Extract the [X, Y] coordinate from the center of the cell holding the provided text.  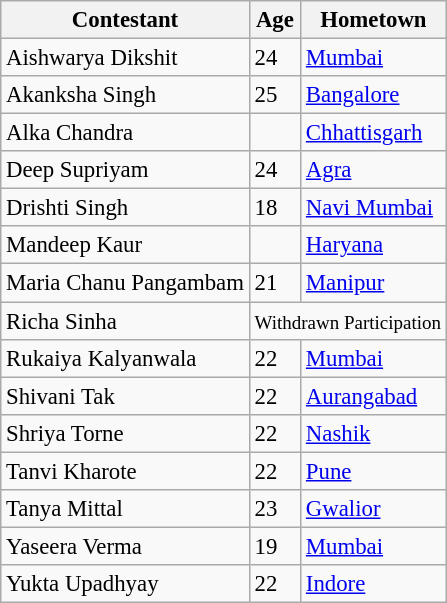
Bangalore [374, 95]
Agra [374, 170]
Indore [374, 584]
Shivani Tak [125, 396]
Mandeep Kaur [125, 245]
Nashik [374, 433]
Manipur [374, 283]
Yukta Upadhyay [125, 584]
Tanvi Kharote [125, 471]
Aurangabad [374, 396]
Haryana [374, 245]
Shriya Torne [125, 433]
19 [274, 546]
Maria Chanu Pangambam [125, 283]
23 [274, 509]
Tanya Mittal [125, 509]
Withdrawn Participation [348, 321]
Aishwarya Dikshit [125, 58]
Contestant [125, 20]
25 [274, 95]
Yaseera Verma [125, 546]
Pune [374, 471]
Alka Chandra [125, 133]
Drishti Singh [125, 208]
Navi Mumbai [374, 208]
Rukaiya Kalyanwala [125, 358]
Akanksha Singh [125, 95]
18 [274, 208]
Hometown [374, 20]
21 [274, 283]
Deep Supriyam [125, 170]
Age [274, 20]
Richa Sinha [125, 321]
Chhattisgarh [374, 133]
Gwalior [374, 509]
